Capture the cell that displays the provided text and extract its (X, Y) central coordinate. 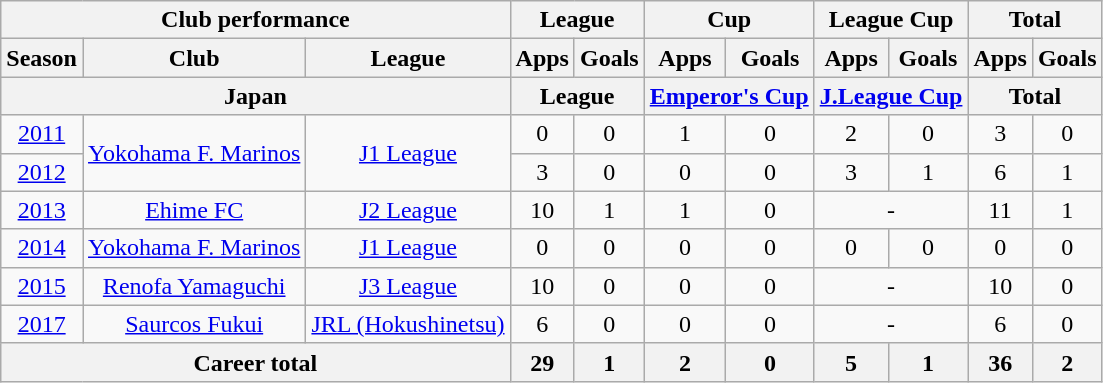
Club performance (256, 20)
J2 League (408, 210)
Emperor's Cup (729, 96)
Cup (729, 20)
2011 (42, 134)
2012 (42, 172)
J3 League (408, 286)
2013 (42, 210)
11 (1000, 210)
2014 (42, 248)
36 (1000, 362)
JRL (Hokushinetsu) (408, 324)
2015 (42, 286)
Renofa Yamaguchi (194, 286)
Career total (256, 362)
Club (194, 58)
2017 (42, 324)
Season (42, 58)
29 (542, 362)
Ehime FC (194, 210)
League Cup (891, 20)
J.League Cup (891, 96)
Saurcos Fukui (194, 324)
Japan (256, 96)
5 (851, 362)
